Return [x, y] of the center of cell containing provided text 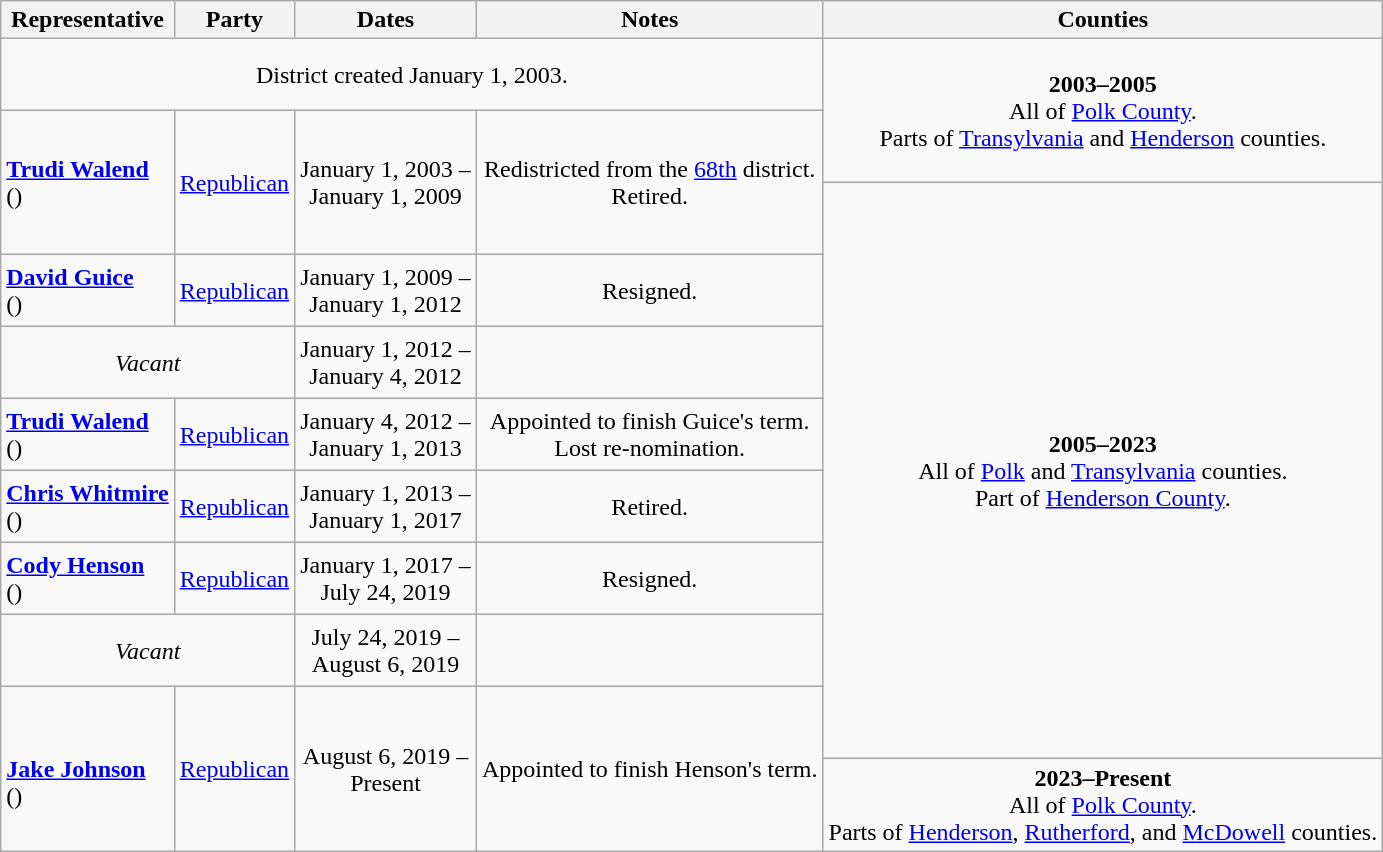
Representative [88, 20]
2023–Present All of Polk County. Parts of Henderson, Rutherford, and McDowell counties. [1103, 805]
2003–2005 All of Polk County. Parts of Transylvania and Henderson counties. [1103, 111]
January 1, 2012 – January 4, 2012 [386, 363]
Redistricted from the 68th district. Retired. [650, 183]
Retired. [650, 507]
Jake Johnson() [88, 769]
January 4, 2012 – January 1, 2013 [386, 435]
Appointed to finish Henson's term. [650, 769]
August 6, 2019 – Present [386, 769]
July 24, 2019 – August 6, 2019 [386, 651]
Notes [650, 20]
January 1, 2009 – January 1, 2012 [386, 291]
Party [234, 20]
Cody Henson() [88, 579]
District created January 1, 2003. [412, 75]
Counties [1103, 20]
Chris Whitmire() [88, 507]
Appointed to finish Guice's term. Lost re-nomination. [650, 435]
2005–2023 All of Polk and Transylvania counties. Part of Henderson County. [1103, 471]
Dates [386, 20]
January 1, 2013 – January 1, 2017 [386, 507]
David Guice() [88, 291]
January 1, 2003 – January 1, 2009 [386, 183]
January 1, 2017 – July 24, 2019 [386, 579]
